Determine the [X, Y] coordinate at the center of the cell enclosing the given text.  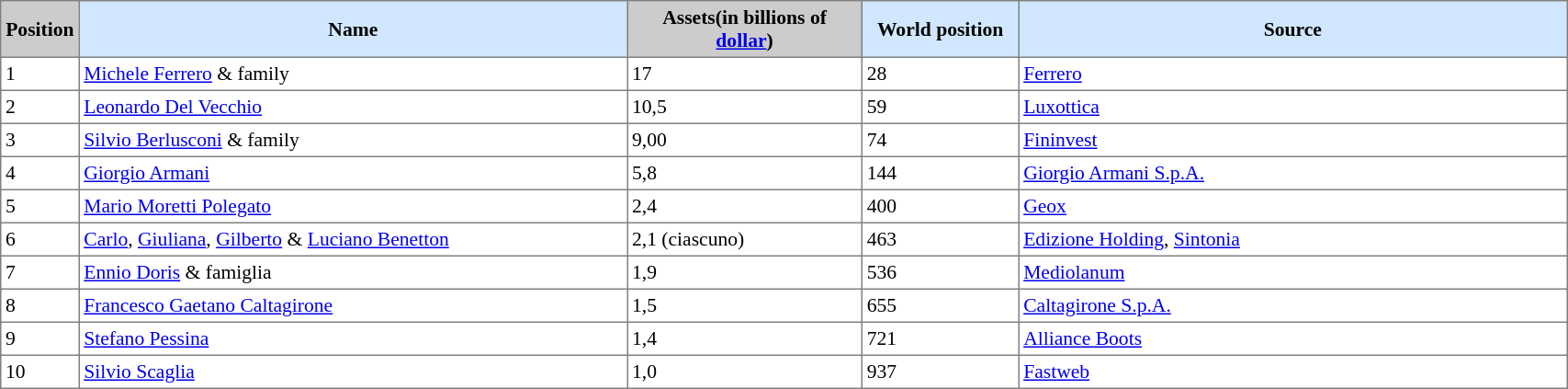
937 [940, 372]
Luxottica [1293, 107]
74 [940, 140]
Source [1293, 29]
59 [940, 107]
2,4 [745, 206]
3 [40, 140]
Name [353, 29]
Fastweb [1293, 372]
5,8 [745, 173]
1,9 [745, 272]
655 [940, 305]
7 [40, 272]
721 [940, 338]
144 [940, 173]
Carlo, Giuliana, Gilberto & Luciano Benetton [353, 239]
Fininvest [1293, 140]
4 [40, 173]
28 [940, 74]
Giorgio Armani [353, 173]
Assets(in billions of dollar) [745, 29]
2 [40, 107]
10 [40, 372]
1,0 [745, 372]
Mediolanum [1293, 272]
Silvio Berlusconi & family [353, 140]
Silvio Scaglia [353, 372]
Ennio Doris & famiglia [353, 272]
Mario Moretti Polegato [353, 206]
463 [940, 239]
Stefano Pessina [353, 338]
Edizione Holding, Sintonia [1293, 239]
1 [40, 74]
5 [40, 206]
1,4 [745, 338]
Michele Ferrero & family [353, 74]
Caltagirone S.p.A. [1293, 305]
Geox [1293, 206]
8 [40, 305]
2,1 (ciascuno) [745, 239]
Leonardo Del Vecchio [353, 107]
9 [40, 338]
536 [940, 272]
6 [40, 239]
9,00 [745, 140]
17 [745, 74]
10,5 [745, 107]
Ferrero [1293, 74]
Alliance Boots [1293, 338]
400 [940, 206]
World position [940, 29]
Giorgio Armani S.p.A. [1293, 173]
1,5 [745, 305]
Francesco Gaetano Caltagirone [353, 305]
Position [40, 29]
